Return (x, y) of the center of cell containing provided text 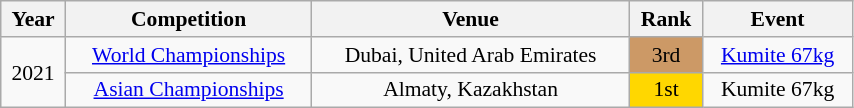
Competition (188, 19)
Dubai, United Arab Emirates (471, 55)
2021 (34, 72)
Almaty, Kazakhstan (471, 90)
World Championships (188, 55)
Venue (471, 19)
Rank (666, 19)
3rd (666, 55)
1st (666, 90)
Year (34, 19)
Event (778, 19)
Asian Championships (188, 90)
